Pinpoint the cell where the given text exists, returning its (x, y) midpoint coordinate. 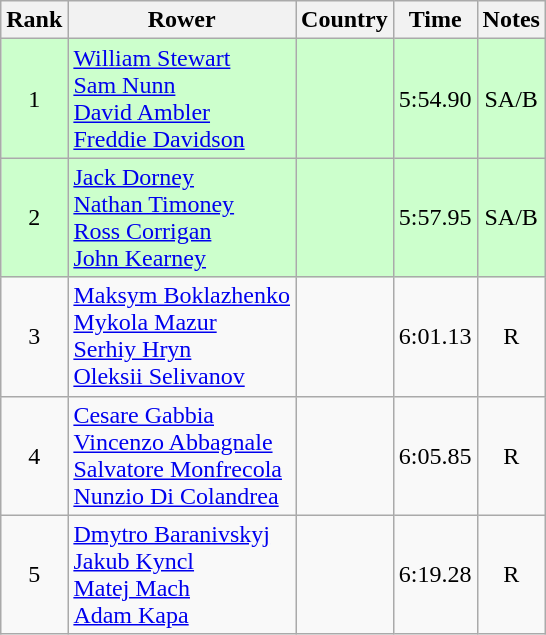
Cesare GabbiaVincenzo AbbagnaleSalvatore MonfrecolaNunzio Di Colandrea (182, 456)
6:01.13 (435, 336)
Rower (182, 20)
Rank (34, 20)
Time (435, 20)
Jack DorneyNathan TimoneyRoss CorriganJohn Kearney (182, 218)
3 (34, 336)
Notes (511, 20)
Dmytro BaranivskyjJakub KynclMatej MachAdam Kapa (182, 574)
6:19.28 (435, 574)
5 (34, 574)
5:54.90 (435, 98)
1 (34, 98)
4 (34, 456)
Country (345, 20)
2 (34, 218)
5:57.95 (435, 218)
William StewartSam NunnDavid AmblerFreddie Davidson (182, 98)
6:05.85 (435, 456)
Maksym BoklazhenkoMykola MazurSerhiy HrynOleksii Selivanov (182, 336)
